For the text-containing cell, return its midpoint in (x, y) coordinate format. 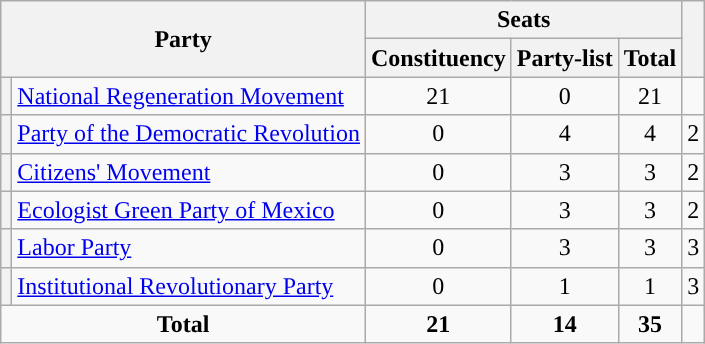
35 (650, 324)
Ecologist Green Party of Mexico (189, 210)
Citizens' Movement (189, 172)
Party of the Democratic Revolution (189, 134)
Party (184, 39)
Labor Party (189, 248)
Constituency (438, 58)
14 (564, 324)
National Regeneration Movement (189, 96)
Party-list (564, 58)
Institutional Revolutionary Party (189, 286)
Seats (523, 20)
